From the cell containing the given text, extract its center point as [x, y] coordinate. 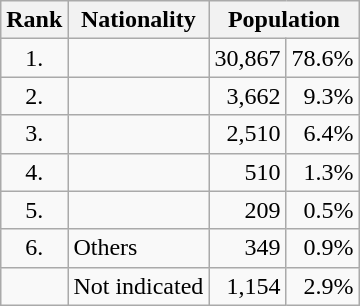
2.9% [322, 286]
78.6% [322, 58]
4. [34, 172]
510 [248, 172]
30,867 [248, 58]
3. [34, 134]
209 [248, 210]
9.3% [322, 96]
349 [248, 248]
Others [138, 248]
5. [34, 210]
Rank [34, 20]
3,662 [248, 96]
6.4% [322, 134]
1. [34, 58]
1.3% [322, 172]
2,510 [248, 134]
Population [284, 20]
1,154 [248, 286]
0.9% [322, 248]
6. [34, 248]
0.5% [322, 210]
Nationality [138, 20]
Not indicated [138, 286]
2. [34, 96]
